Identify which cell holds the provided text, then report its (X, Y) central coordinate. 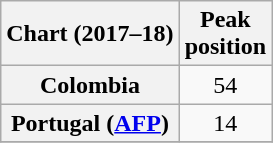
Chart (2017–18) (90, 34)
14 (225, 123)
54 (225, 85)
Colombia (90, 85)
Peakposition (225, 34)
Portugal (AFP) (90, 123)
